Return the (x, y) coordinate for the center point of the cell that contains the specified text.  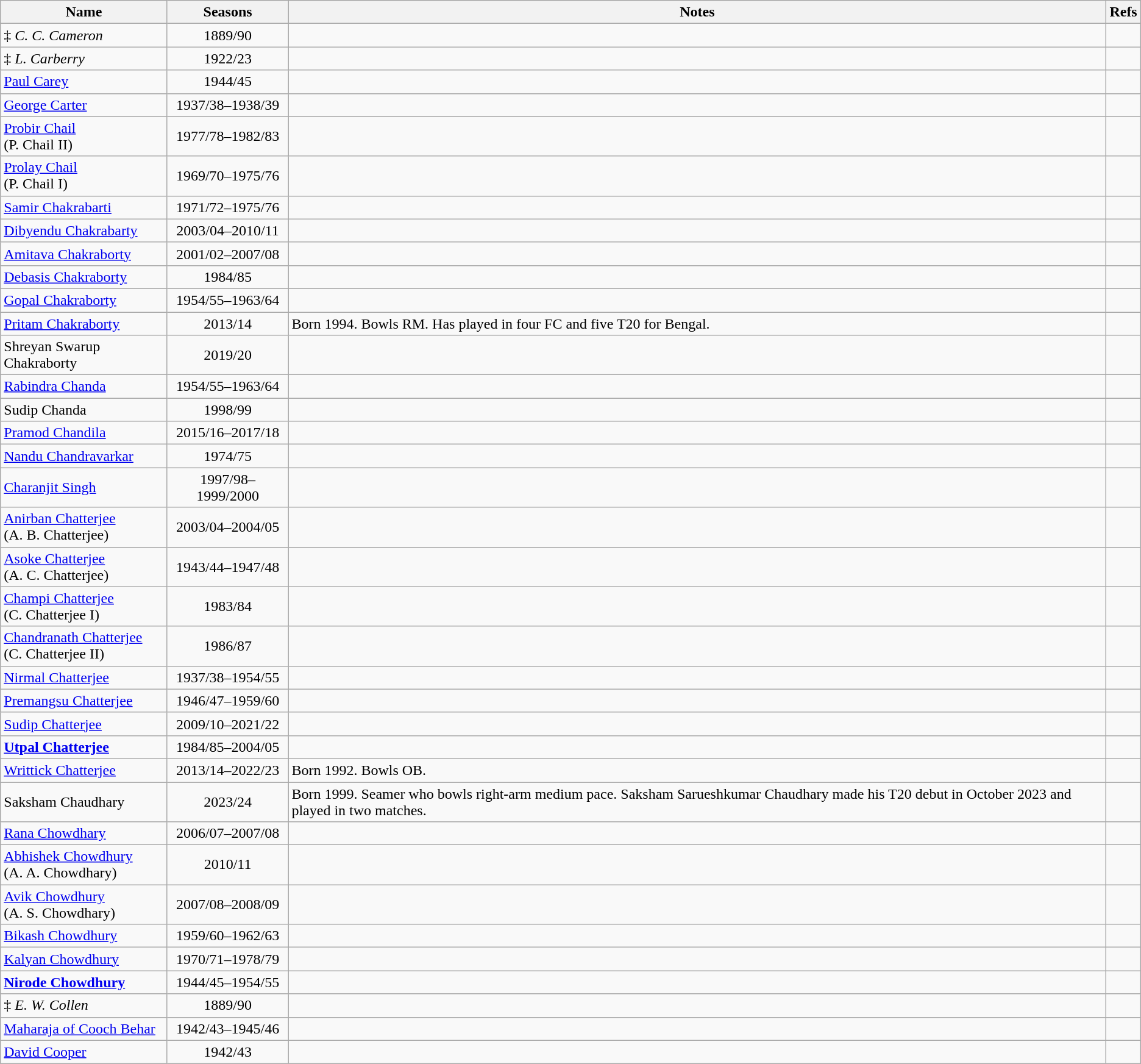
‡ L. Carberry (84, 59)
Sudip Chanda (84, 410)
1959/60–1962/63 (228, 936)
1984/85–2004/05 (228, 747)
2023/24 (228, 801)
Born 1999. Seamer who bowls right-arm medium pace. Saksham Sarueshkumar Chaudhary made his T20 debut in October 2023 and played in two matches. (697, 801)
2010/11 (228, 865)
1942/43–1945/46 (228, 1029)
2003/04–2010/11 (228, 230)
Rabindra Chanda (84, 387)
1937/38–1954/55 (228, 677)
Writtick Chatterjee (84, 770)
2001/02–2007/08 (228, 254)
David Cooper (84, 1052)
Abhishek Chowdhury(A. A. Chowdhary) (84, 865)
1977/78–1982/83 (228, 137)
‡ C. C. Cameron (84, 35)
Anirban Chatterjee(A. B. Chatterjee) (84, 527)
2009/10–2021/22 (228, 724)
Refs (1123, 12)
Utpal Chatterjee (84, 747)
2007/08–2008/09 (228, 905)
2003/04–2004/05 (228, 527)
Bikash Chowdhury (84, 936)
Sudip Chatterjee (84, 724)
2013/14–2022/23 (228, 770)
1998/99 (228, 410)
1970/71–1978/79 (228, 959)
1944/45–1954/55 (228, 982)
Asoke Chatterjee(A. C. Chatterjee) (84, 567)
Born 1992. Bowls OB. (697, 770)
Paul Carey (84, 82)
Prolay Chail(P. Chail I) (84, 176)
Premangsu Chatterjee (84, 701)
Notes (697, 12)
1974/75 (228, 456)
Amitava Chakraborty (84, 254)
Charanjit Singh (84, 488)
2019/20 (228, 355)
Seasons (228, 12)
Kalyan Chowdhury (84, 959)
Maharaja of Cooch Behar (84, 1029)
Name (84, 12)
Nirode Chowdhury (84, 982)
1983/84 (228, 606)
Born 1994. Bowls RM. Has played in four FC and five T20 for Bengal. (697, 324)
Shreyan Swarup Chakraborty (84, 355)
Pritam Chakraborty (84, 324)
1946/47–1959/60 (228, 701)
Dibyendu Chakrabarty (84, 230)
1922/23 (228, 59)
1971/72–1975/76 (228, 207)
‡ E. W. Collen (84, 1005)
2015/16–2017/18 (228, 433)
1937/38–1938/39 (228, 105)
Rana Chowdhary (84, 834)
1997/98–1999/2000 (228, 488)
1942/43 (228, 1052)
Chandranath Chatterjee(C. Chatterjee II) (84, 646)
Nandu Chandravarkar (84, 456)
Champi Chatterjee(C. Chatterjee I) (84, 606)
Probir Chail(P. Chail II) (84, 137)
Nirmal Chatterjee (84, 677)
1986/87 (228, 646)
Pramod Chandila (84, 433)
2006/07–2007/08 (228, 834)
Samir Chakrabarti (84, 207)
Saksham Chaudhary (84, 801)
Gopal Chakraborty (84, 300)
1944/45 (228, 82)
Avik Chowdhury(A. S. Chowdhary) (84, 905)
1943/44–1947/48 (228, 567)
2013/14 (228, 324)
Debasis Chakraborty (84, 277)
George Carter (84, 105)
1984/85 (228, 277)
1969/70–1975/76 (228, 176)
